Capture the cell that displays the provided text and extract its (x, y) central coordinate. 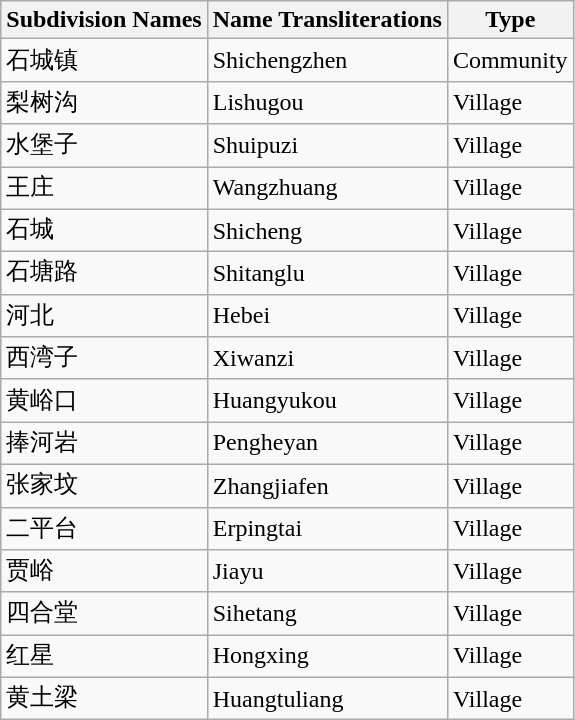
河北 (104, 316)
Hebei (327, 316)
石城镇 (104, 60)
红星 (104, 656)
Lishugou (327, 102)
Type (510, 20)
水堡子 (104, 146)
西湾子 (104, 358)
贾峪 (104, 572)
王庄 (104, 188)
Huangyukou (327, 400)
Shuipuzi (327, 146)
Erpingtai (327, 528)
Huangtuliang (327, 698)
二平台 (104, 528)
石塘路 (104, 274)
Shitanglu (327, 274)
Shicheng (327, 230)
Pengheyan (327, 444)
Hongxing (327, 656)
黄土梁 (104, 698)
Sihetang (327, 614)
Wangzhuang (327, 188)
捧河岩 (104, 444)
四合堂 (104, 614)
Shichengzhen (327, 60)
Zhangjiafen (327, 486)
Name Transliterations (327, 20)
张家坟 (104, 486)
梨树沟 (104, 102)
Jiayu (327, 572)
Community (510, 60)
Subdivision Names (104, 20)
黄峪口 (104, 400)
Xiwanzi (327, 358)
石城 (104, 230)
